Identify which cell holds the provided text, then report its [x, y] central coordinate. 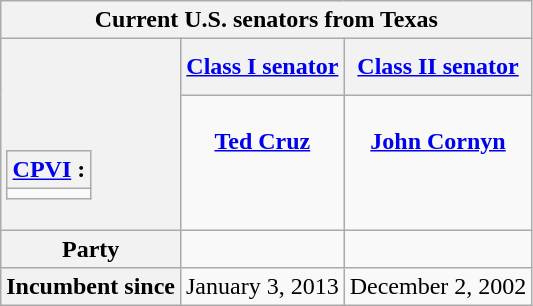
Class I senator [262, 67]
Ted Cruz [262, 162]
January 3, 2013 [262, 287]
Class II senator [438, 67]
December 2, 2002 [438, 287]
Current U.S. senators from Texas [266, 20]
Party [91, 249]
John Cornyn [438, 162]
Incumbent since [91, 287]
